Scan for the cell matching the given text and deliver its (X, Y) coordinate at center. 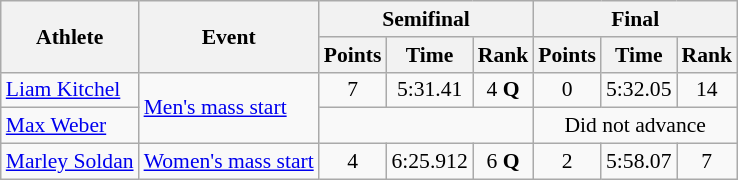
6:25.912 (429, 162)
Men's mass start (229, 108)
Athlete (70, 36)
2 (567, 162)
5:31.41 (429, 90)
Marley Soldan (70, 162)
Max Weber (70, 126)
4 Q (504, 90)
Event (229, 36)
Semifinal (426, 19)
Women's mass start (229, 162)
6 Q (504, 162)
Liam Kitchel (70, 90)
5:58.07 (638, 162)
4 (353, 162)
0 (567, 90)
Did not advance (635, 126)
5:32.05 (638, 90)
Final (635, 19)
14 (706, 90)
